Find where the given text appears and provide that cell's center as [X, Y] coordinate. 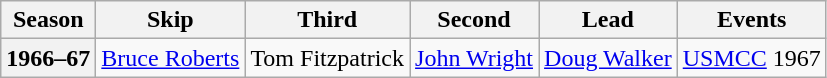
Doug Walker [608, 58]
Third [328, 20]
Events [752, 20]
Lead [608, 20]
Tom Fitzpatrick [328, 58]
USMCC 1967 [752, 58]
Skip [170, 20]
John Wright [474, 58]
Second [474, 20]
Season [48, 20]
Bruce Roberts [170, 58]
1966–67 [48, 58]
